Extract the (X, Y) coordinate from the center of the cell holding the provided text.  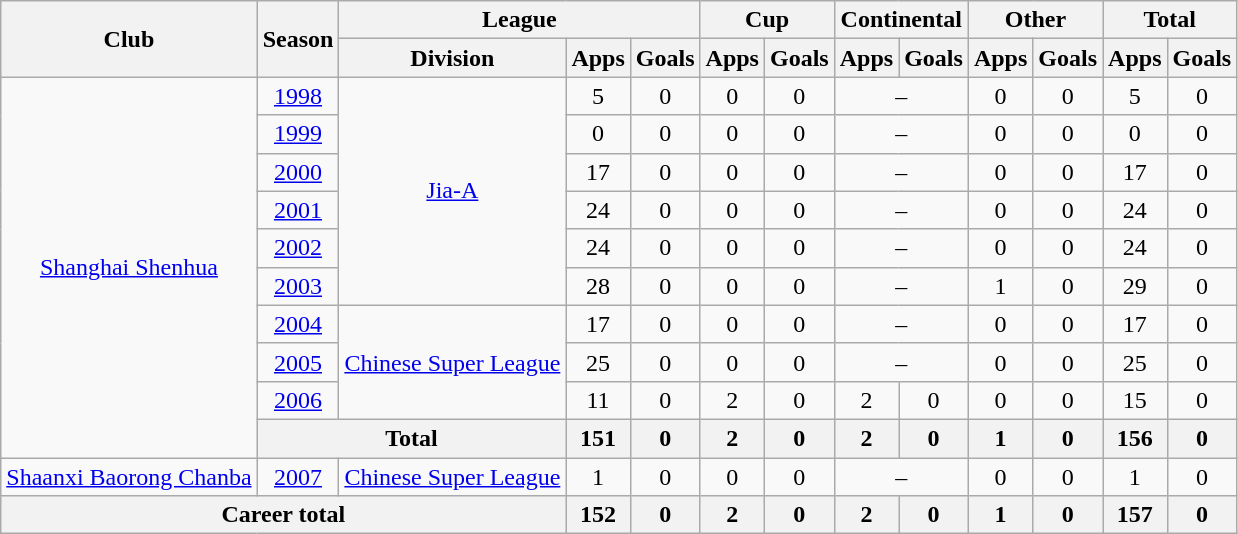
Continental (901, 20)
2002 (298, 248)
151 (598, 438)
League (520, 20)
Other (1035, 20)
Career total (284, 515)
2007 (298, 477)
2006 (298, 400)
156 (1135, 438)
2004 (298, 324)
Jia-A (452, 191)
1999 (298, 134)
Club (129, 39)
Cup (767, 20)
Shanghai Shenhua (129, 268)
2000 (298, 172)
29 (1135, 286)
2001 (298, 210)
157 (1135, 515)
1998 (298, 96)
Season (298, 39)
28 (598, 286)
Division (452, 58)
15 (1135, 400)
152 (598, 515)
2003 (298, 286)
11 (598, 400)
Shaanxi Baorong Chanba (129, 477)
2005 (298, 362)
